For the text-containing cell, return its midpoint in [x, y] coordinate format. 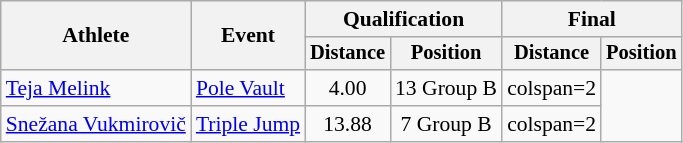
Snežana Vukmirovič [96, 124]
Pole Vault [248, 88]
Event [248, 36]
13 Group B [446, 88]
Qualification [404, 19]
Athlete [96, 36]
Teja Melink [96, 88]
13.88 [348, 124]
7 Group B [446, 124]
Triple Jump [248, 124]
Final [592, 19]
4.00 [348, 88]
